Return (x, y) of the center of cell containing provided text 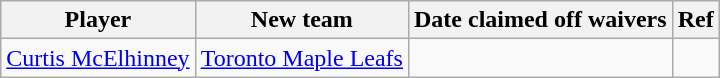
Player (98, 20)
Curtis McElhinney (98, 58)
Date claimed off waivers (540, 20)
Toronto Maple Leafs (302, 58)
Ref (696, 20)
New team (302, 20)
